Provide the (x, y) coordinate of the cell's center where the given text is located.  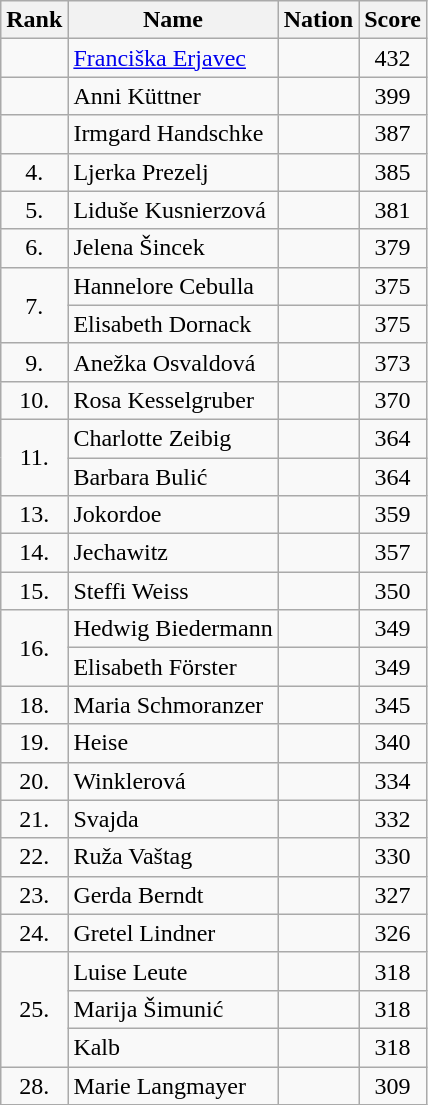
350 (393, 591)
Liduše Kusnierzová (173, 210)
23. (34, 895)
Jelena Šincek (173, 248)
Maria Schmoranzer (173, 705)
Elisabeth Förster (173, 667)
330 (393, 857)
332 (393, 819)
432 (393, 58)
381 (393, 210)
Steffi Weiss (173, 591)
Anni Küttner (173, 96)
Gerda Berndt (173, 895)
Marie Langmayer (173, 1085)
25. (34, 1009)
370 (393, 400)
326 (393, 933)
Name (173, 20)
Jokordoe (173, 515)
Jechawitz (173, 553)
340 (393, 743)
309 (393, 1085)
15. (34, 591)
11. (34, 457)
14. (34, 553)
Heise (173, 743)
Barbara Bulić (173, 477)
334 (393, 781)
Rosa Kesselgruber (173, 400)
28. (34, 1085)
Svajda (173, 819)
6. (34, 248)
327 (393, 895)
399 (393, 96)
18. (34, 705)
22. (34, 857)
Hedwig Biedermann (173, 629)
387 (393, 134)
379 (393, 248)
Score (393, 20)
373 (393, 362)
Ruža Vaštag (173, 857)
359 (393, 515)
16. (34, 648)
Irmgard Handschke (173, 134)
345 (393, 705)
10. (34, 400)
Marija Šimunić (173, 1009)
Winklerová (173, 781)
Gretel Lindner (173, 933)
4. (34, 172)
Franciška Erjavec (173, 58)
20. (34, 781)
5. (34, 210)
Nation (318, 20)
Elisabeth Dornack (173, 324)
7. (34, 305)
Rank (34, 20)
24. (34, 933)
9. (34, 362)
Ljerka Prezelj (173, 172)
19. (34, 743)
13. (34, 515)
Anežka Osvaldová (173, 362)
357 (393, 553)
Charlotte Zeibig (173, 438)
21. (34, 819)
Kalb (173, 1047)
385 (393, 172)
Luise Leute (173, 971)
Hannelore Cebulla (173, 286)
